Search for the cell housing the specified text and yield its [x, y] center coordinate. 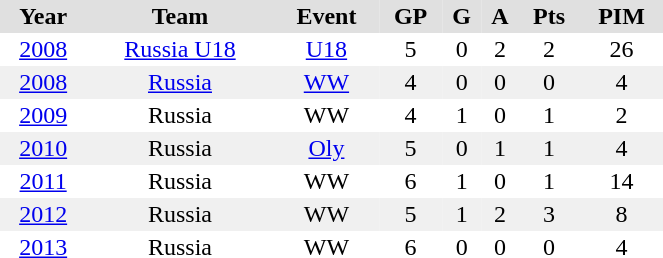
2012 [43, 214]
Year [43, 16]
U18 [326, 50]
14 [621, 182]
Russia U18 [180, 50]
Event [326, 16]
2009 [43, 116]
6 [410, 182]
GP [410, 16]
Oly [326, 148]
8 [621, 214]
Pts [550, 16]
Team [180, 16]
2011 [43, 182]
2010 [43, 148]
G [462, 16]
A [500, 16]
3 [550, 214]
PIM [621, 16]
26 [621, 50]
